Extract the [X, Y] coordinate from the center of the cell holding the provided text.  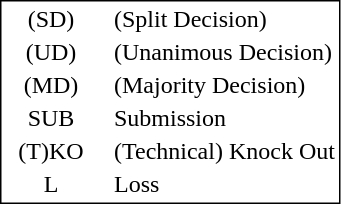
(UD) [50, 53]
SUB [50, 119]
(Technical) Knock Out [224, 151]
(MD) [50, 85]
(T)KO [50, 151]
(SD) [50, 19]
Loss [224, 185]
(Split Decision) [224, 19]
Submission [224, 119]
(Majority Decision) [224, 85]
L [50, 185]
(Unanimous Decision) [224, 53]
